Provide the (x, y) coordinate of the cell's center where the given text is located.  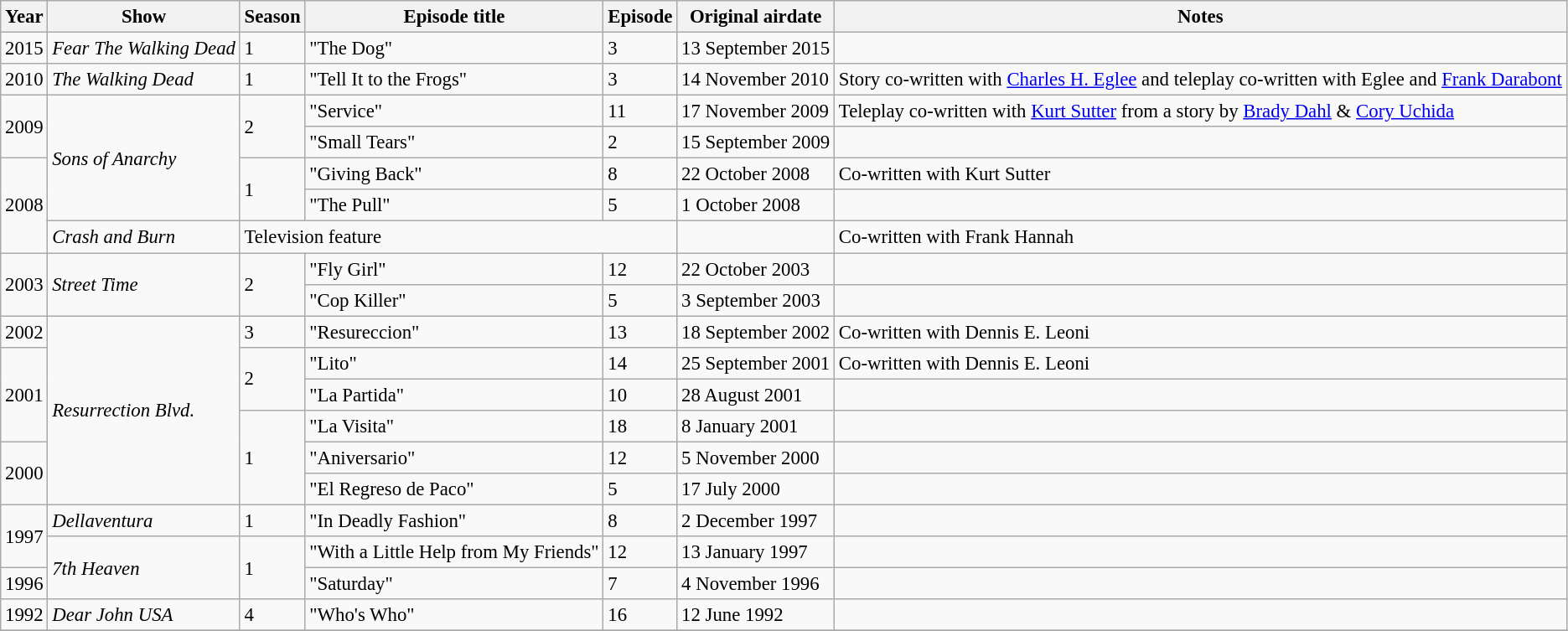
"Service" (454, 111)
Resurrection Blvd. (144, 411)
1996 (24, 584)
13 September 2015 (756, 49)
18 (640, 427)
14 (640, 363)
"With a Little Help from My Friends" (454, 552)
"Aniversario" (454, 458)
Story co-written with Charles H. Eglee and teleplay co-written with Eglee and Frank Darabont (1201, 80)
18 September 2002 (756, 332)
Fear The Walking Dead (144, 49)
2001 (24, 394)
Dear John USA (144, 615)
8 January 2001 (756, 427)
"Resureccion" (454, 332)
16 (640, 615)
15 September 2009 (756, 142)
2000 (24, 473)
17 July 2000 (756, 489)
2 December 1997 (756, 520)
Crash and Burn (144, 237)
7th Heaven (144, 568)
Episode (640, 17)
13 (640, 332)
"In Deadly Fashion" (454, 520)
"The Dog" (454, 49)
10 (640, 395)
2002 (24, 332)
4 November 1996 (756, 584)
1992 (24, 615)
5 November 2000 (756, 458)
28 August 2001 (756, 395)
14 November 2010 (756, 80)
12 June 1992 (756, 615)
Season (272, 17)
"Small Tears" (454, 142)
Episode title (454, 17)
22 October 2008 (756, 174)
Television feature (458, 237)
4 (272, 615)
Dellaventura (144, 520)
Co-written with Frank Hannah (1201, 237)
Show (144, 17)
"The Pull" (454, 205)
17 November 2009 (756, 111)
2010 (24, 80)
3 September 2003 (756, 300)
2009 (24, 127)
7 (640, 584)
"Who's Who" (454, 615)
1997 (24, 536)
Original airdate (756, 17)
Year (24, 17)
Notes (1201, 17)
2015 (24, 49)
Sons of Anarchy (144, 158)
"Lito" (454, 363)
"La Partida" (454, 395)
13 January 1997 (756, 552)
2003 (24, 285)
1 October 2008 (756, 205)
Co-written with Kurt Sutter (1201, 174)
"Tell It to the Frogs" (454, 80)
Teleplay co-written with Kurt Sutter from a story by Brady Dahl & Cory Uchida (1201, 111)
22 October 2003 (756, 269)
"Cop Killer" (454, 300)
The Walking Dead (144, 80)
11 (640, 111)
25 September 2001 (756, 363)
2008 (24, 206)
"Giving Back" (454, 174)
"La Visita" (454, 427)
"Saturday" (454, 584)
Street Time (144, 285)
"Fly Girl" (454, 269)
"El Regreso de Paco" (454, 489)
